Identify which cell holds the provided text, then report its [x, y] central coordinate. 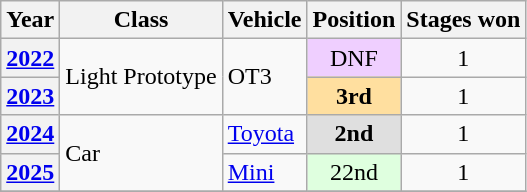
Mini [264, 172]
Position [354, 20]
2022 [30, 58]
OT3 [264, 77]
Stages won [464, 20]
3rd [354, 96]
2024 [30, 134]
2025 [30, 172]
2nd [354, 134]
Class [141, 20]
22nd [354, 172]
Car [141, 153]
DNF [354, 58]
Year [30, 20]
Toyota [264, 134]
2023 [30, 96]
Vehicle [264, 20]
Light Prototype [141, 77]
